Determine the (x, y) coordinate at the center of the cell enclosing the given text.  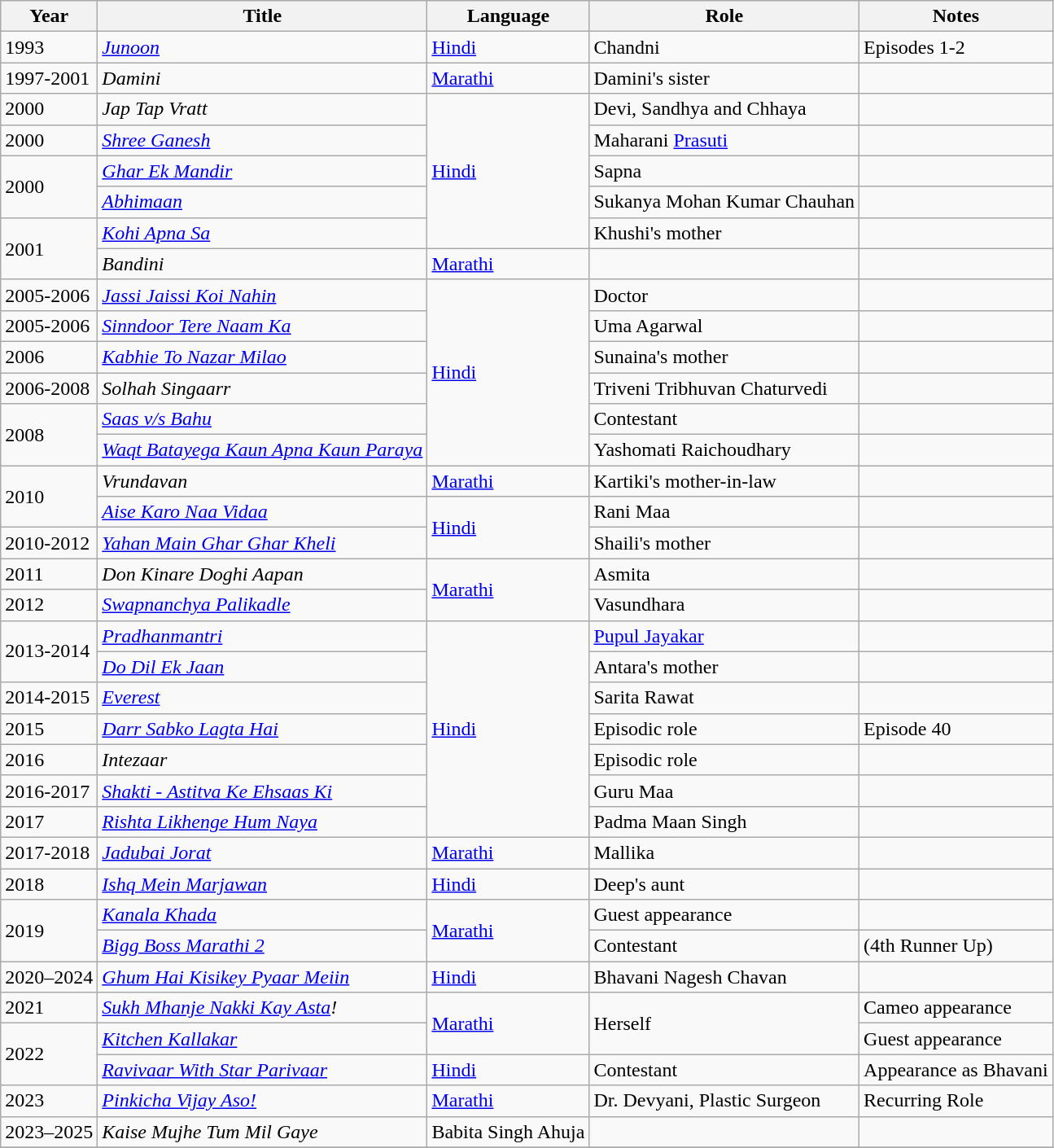
Sarita Rawat (724, 698)
2021 (49, 1008)
Recurring Role (956, 1101)
Ravivaar With Star Parivaar (262, 1070)
Pinkicha Vijay Aso! (262, 1101)
Abhimaan (262, 202)
Mallika (724, 852)
Episodes 1-2 (956, 47)
Kartiki's mother-in-law (724, 481)
Waqt Batayega Kaun Apna Kaun Paraya (262, 450)
Doctor (724, 295)
Asmita (724, 574)
2011 (49, 574)
Title (262, 16)
Everest (262, 698)
(4th Runner Up) (956, 946)
Chandni (724, 47)
2023 (49, 1101)
Ghar Ek Mandir (262, 171)
Notes (956, 16)
Kaise Mujhe Tum Mil Gaye (262, 1132)
Pradhanmantri (262, 636)
Kitchen Kallakar (262, 1039)
Sinndoor Tere Naam Ka (262, 326)
2019 (49, 931)
2010-2012 (49, 543)
Jassi Jaissi Koi Nahin (262, 295)
Swapnanchya Palikadle (262, 605)
Rani Maa (724, 512)
Bhavani Nagesh Chavan (724, 977)
2008 (49, 435)
Antara's mother (724, 667)
Year (49, 16)
Maharani Prasuti (724, 140)
Deep's aunt (724, 883)
2012 (49, 605)
Cameo appearance (956, 1008)
Shaili's mother (724, 543)
2006 (49, 357)
Jadubai Jorat (262, 852)
Appearance as Bhavani (956, 1070)
2020–2024 (49, 977)
2018 (49, 883)
Language (508, 16)
Pupul Jayakar (724, 636)
Yashomati Raichoudhary (724, 450)
2006-2008 (49, 388)
2013-2014 (49, 651)
1993 (49, 47)
Saas v/s Bahu (262, 419)
Kohi Apna Sa (262, 233)
Damini's sister (724, 78)
2017-2018 (49, 852)
Padma Maan Singh (724, 822)
Herself (724, 1023)
Dr. Devyani, Plastic Surgeon (724, 1101)
Darr Sabko Lagta Hai (262, 729)
Intezaar (262, 760)
2017 (49, 822)
Episode 40 (956, 729)
Sunaina's mother (724, 357)
Do Dil Ek Jaan (262, 667)
Shree Ganesh (262, 140)
Aise Karo Naa Vidaa (262, 512)
Sapna (724, 171)
2023–2025 (49, 1132)
Sukh Mhanje Nakki Kay Asta! (262, 1008)
2022 (49, 1054)
Khushi's mother (724, 233)
2001 (49, 248)
Sukanya Mohan Kumar Chauhan (724, 202)
Ishq Mein Marjawan (262, 883)
Ghum Hai Kisikey Pyaar Meiin (262, 977)
1997-2001 (49, 78)
Kanala Khada (262, 915)
2015 (49, 729)
Jap Tap Vratt (262, 109)
Vrundavan (262, 481)
Triveni Tribhuvan Chaturvedi (724, 388)
2014-2015 (49, 698)
2010 (49, 497)
Rishta Likhenge Hum Naya (262, 822)
Junoon (262, 47)
Bandini (262, 264)
Damini (262, 78)
Kabhie To Nazar Milao (262, 357)
Solhah Singaarr (262, 388)
2016 (49, 760)
Shakti - Astitva Ke Ehsaas Ki (262, 791)
Babita Singh Ahuja (508, 1132)
Role (724, 16)
Uma Agarwal (724, 326)
Bigg Boss Marathi 2 (262, 946)
2016-2017 (49, 791)
Devi, Sandhya and Chhaya (724, 109)
Yahan Main Ghar Ghar Kheli (262, 543)
Guru Maa (724, 791)
Don Kinare Doghi Aapan (262, 574)
Vasundhara (724, 605)
